Search for the cell housing the specified text and yield its (X, Y) center coordinate. 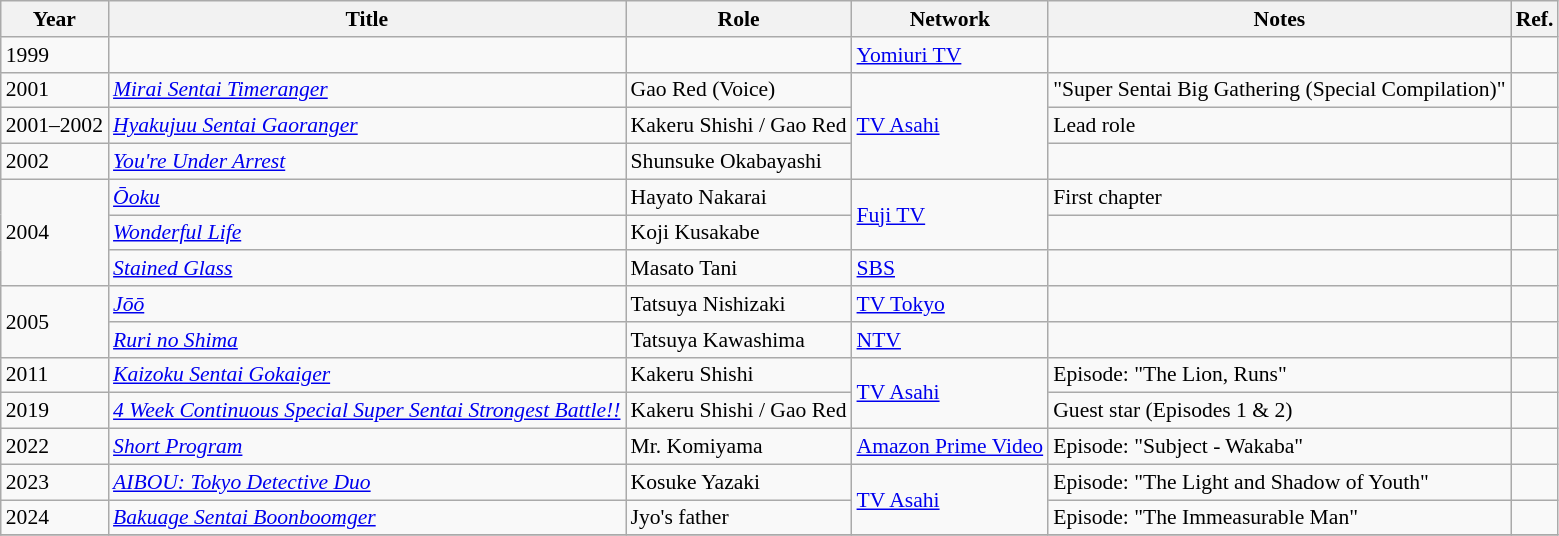
2024 (54, 518)
Ruri no Shima (367, 340)
Episode: "The Light and Shadow of Youth" (1279, 482)
2019 (54, 411)
SBS (950, 269)
2011 (54, 375)
Episode: "The Immeasurable Man" (1279, 518)
AIBOU: Tokyo Detective Duo (367, 482)
Lead role (1279, 126)
Short Program (367, 447)
Shunsuke Okabayashi (739, 162)
2001–2002 (54, 126)
TV Tokyo (950, 304)
Yomiuri TV (950, 55)
2001 (54, 90)
Ōoku (367, 197)
Tatsuya Nishizaki (739, 304)
Kakeru Shishi (739, 375)
Episode: "The Lion, Runs" (1279, 375)
Gao Red (Voice) (739, 90)
2022 (54, 447)
Title (367, 19)
Masato Tani (739, 269)
"Super Sentai Big Gathering (Special Compilation)" (1279, 90)
Stained Glass (367, 269)
Ref. (1535, 19)
Hayato Nakarai (739, 197)
4 Week Continuous Special Super Sentai Strongest Battle!! (367, 411)
Wonderful Life (367, 233)
2004 (54, 232)
Year (54, 19)
You're Under Arrest (367, 162)
Kosuke Yazaki (739, 482)
First chapter (1279, 197)
Episode: "Subject - Wakaba" (1279, 447)
Jyo's father (739, 518)
Fuji TV (950, 214)
Guest star (Episodes 1 & 2) (1279, 411)
NTV (950, 340)
Role (739, 19)
Jōō (367, 304)
2002 (54, 162)
Kaizoku Sentai Gokaiger (367, 375)
2023 (54, 482)
Mr. Komiyama (739, 447)
Amazon Prime Video (950, 447)
Koji Kusakabe (739, 233)
1999 (54, 55)
Bakuage Sentai Boonboomger (367, 518)
Tatsuya Kawashima (739, 340)
Notes (1279, 19)
Hyakujuu Sentai Gaoranger (367, 126)
Network (950, 19)
2005 (54, 322)
Mirai Sentai Timeranger (367, 90)
